Search for the cell housing the specified text and yield its (X, Y) center coordinate. 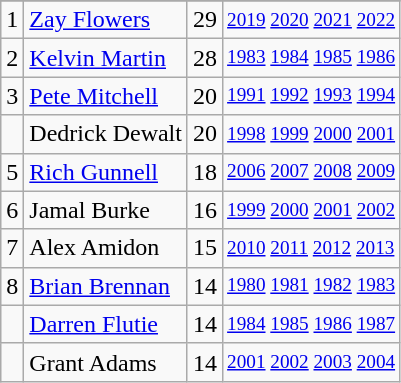
3 (12, 96)
Jamal Burke (106, 210)
2001 2002 2003 2004 (312, 362)
1998 1999 2000 2001 (312, 134)
Darren Flutie (106, 324)
8 (12, 286)
Brian Brennan (106, 286)
1984 1985 1986 1987 (312, 324)
28 (204, 58)
Pete Mitchell (106, 96)
2006 2007 2008 2009 (312, 172)
Alex Amidon (106, 248)
Zay Flowers (106, 20)
7 (12, 248)
1991 1992 1993 1994 (312, 96)
2019 2020 2021 2022 (312, 20)
18 (204, 172)
29 (204, 20)
1980 1981 1982 1983 (312, 286)
1999 2000 2001 2002 (312, 210)
1 (12, 20)
Dedrick Dewalt (106, 134)
6 (12, 210)
Grant Adams (106, 362)
5 (12, 172)
2 (12, 58)
16 (204, 210)
Kelvin Martin (106, 58)
1983 1984 1985 1986 (312, 58)
Rich Gunnell (106, 172)
15 (204, 248)
2010 2011 2012 2013 (312, 248)
